For the text-containing cell, return its midpoint in [x, y] coordinate format. 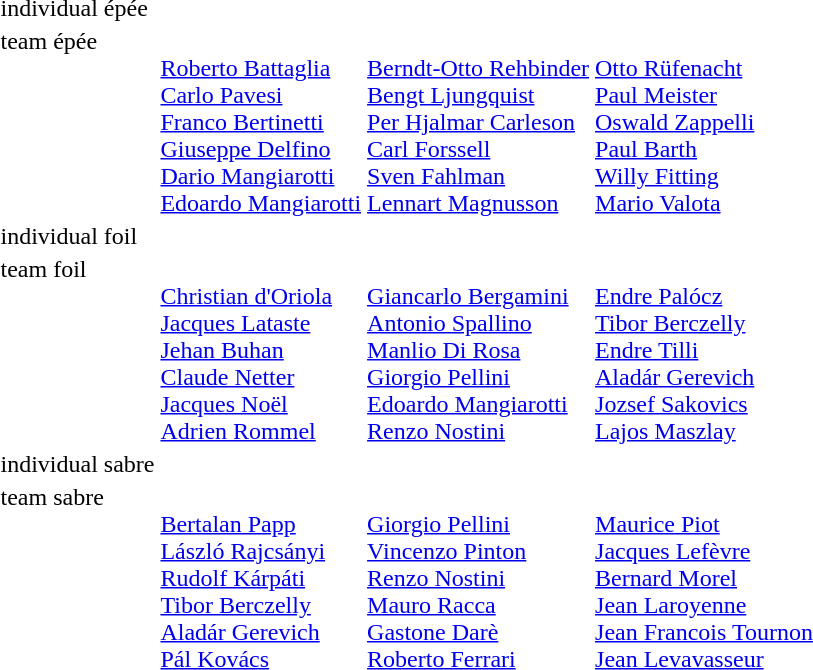
Berndt-Otto RehbinderBengt LjungquistPer Hjalmar CarlesonCarl ForssellSven FahlmanLennart Magnusson [478, 122]
Giancarlo BergaminiAntonio SpallinoManlio Di RosaGiorgio PelliniEdoardo MangiarottiRenzo Nostini [478, 350]
Christian d'OriolaJacques LatasteJehan BuhanClaude NetterJacques NoëlAdrien Rommel [261, 350]
Roberto BattagliaCarlo PavesiFranco BertinettiGiuseppe DelfinoDario MangiarottiEdoardo Mangiarotti [261, 122]
